Find where the given text appears and provide that cell's center as [X, Y] coordinate. 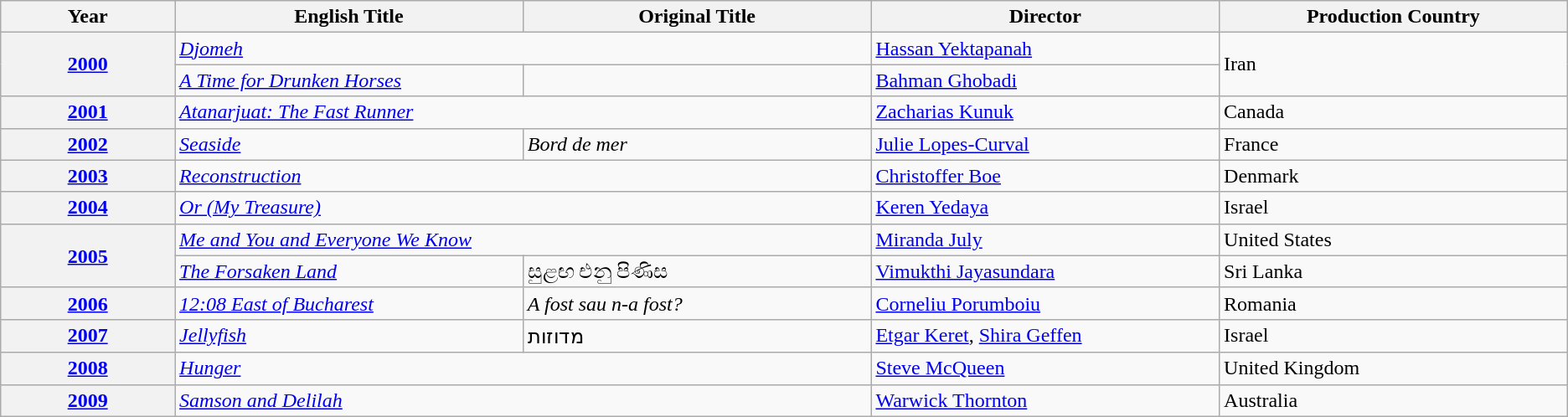
Djomeh [523, 49]
United Kingdom [1394, 368]
Or (My Treasure) [523, 208]
2002 [88, 144]
2009 [88, 400]
The Forsaken Land [349, 271]
Australia [1394, 400]
Bahman Ghobadi [1045, 80]
Samson and Delilah [523, 400]
Hunger [523, 368]
Jellyfish [349, 336]
12:08 East of Bucharest [349, 303]
Zacharias Kunuk [1045, 112]
English Title [349, 17]
Etgar Keret, Shira Geffen [1045, 336]
France [1394, 144]
Sri Lanka [1394, 271]
Year [88, 17]
Production Country [1394, 17]
Atanarjuat: The Fast Runner [523, 112]
Hassan Yektapanah [1045, 49]
Seaside [349, 144]
Original Title [697, 17]
Vimukthi Jayasundara [1045, 271]
Iran [1394, 64]
2004 [88, 208]
A fost sau n-a fost? [697, 303]
Denmark [1394, 176]
Steve McQueen [1045, 368]
2000 [88, 64]
United States [1394, 239]
Canada [1394, 112]
מדוזות [697, 336]
2001 [88, 112]
Romania [1394, 303]
Julie Lopes-Curval [1045, 144]
සුළඟ එනු පිණිස [697, 271]
Corneliu Porumboiu [1045, 303]
Bord de mer [697, 144]
Keren Yedaya [1045, 208]
2008 [88, 368]
Warwick Thornton [1045, 400]
Miranda July [1045, 239]
Director [1045, 17]
2003 [88, 176]
Reconstruction [523, 176]
2007 [88, 336]
A Time for Drunken Horses [349, 80]
Christoffer Boe [1045, 176]
Me and You and Everyone We Know [523, 239]
2005 [88, 255]
2006 [88, 303]
